Determine the [x, y] coordinate at the center of the cell enclosing the given text.  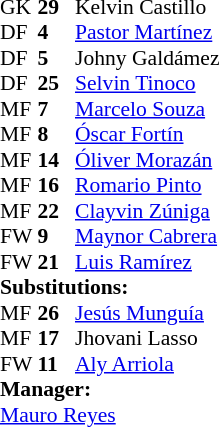
9 [57, 237]
Óliver Morazán [147, 160]
25 [57, 83]
5 [57, 58]
22 [57, 211]
4 [57, 33]
16 [57, 185]
11 [57, 364]
Manager: [110, 389]
Aly Arriola [147, 364]
Luis Ramírez [147, 262]
14 [57, 160]
Marcelo Souza [147, 109]
Jhovani Lasso [147, 339]
7 [57, 109]
Clayvin Zúniga [147, 211]
Maynor Cabrera [147, 237]
Óscar Fortín [147, 135]
21 [57, 262]
Romario Pinto [147, 185]
Jesús Munguía [147, 313]
Johny Galdámez [147, 58]
Pastor Martínez [147, 33]
26 [57, 313]
Substitutions: [110, 287]
8 [57, 135]
Selvin Tinoco [147, 83]
17 [57, 339]
